Find where the given text appears and provide that cell's center as [x, y] coordinate. 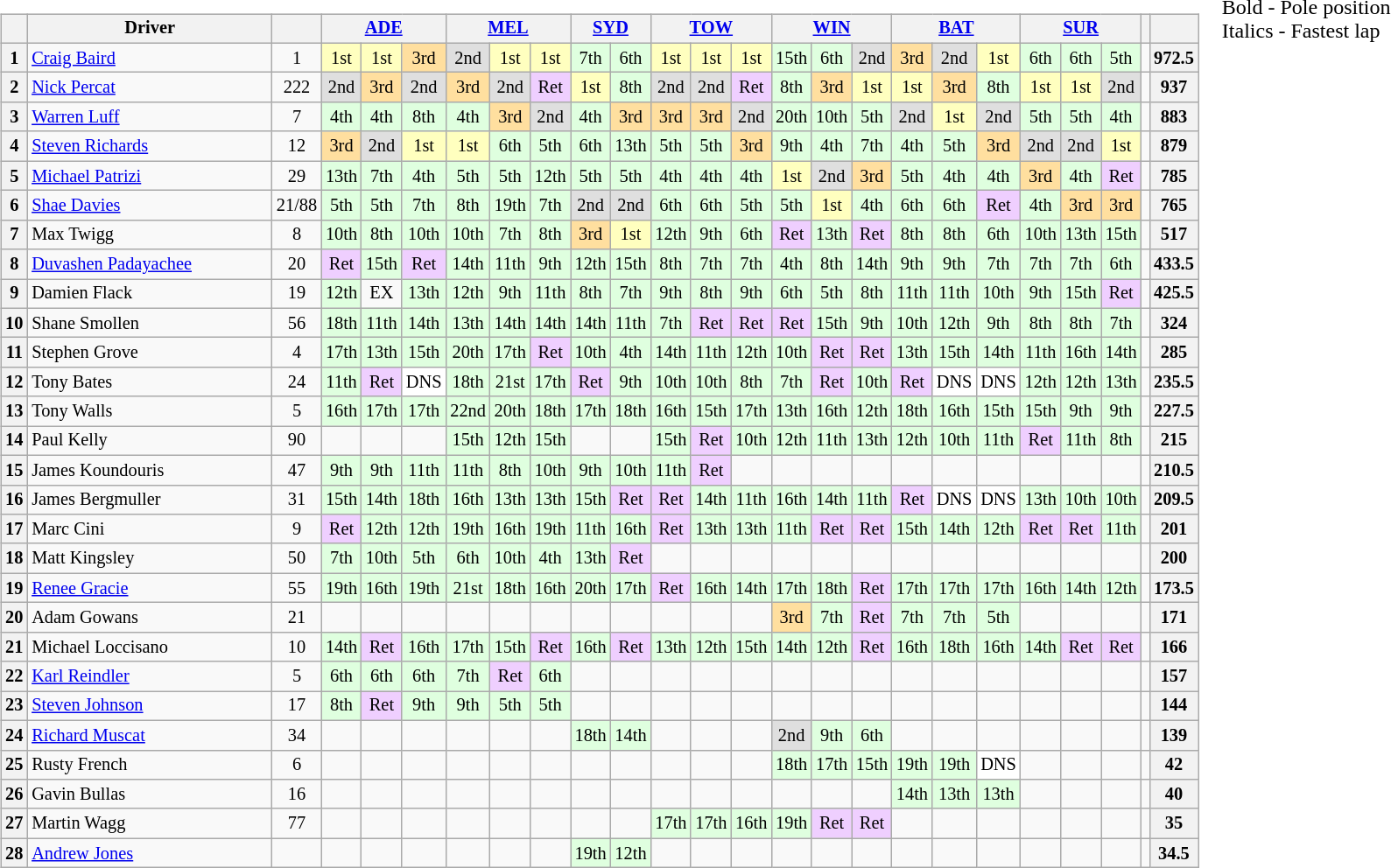
227.5 [1174, 411]
28 [14, 853]
210.5 [1174, 470]
201 [1174, 529]
324 [1174, 323]
BAT [956, 29]
18 [14, 558]
26 [14, 794]
209.5 [1174, 500]
173.5 [1174, 588]
Shane Smollen [150, 323]
Warren Luff [150, 117]
29 [297, 176]
Michael Loccisano [150, 647]
200 [1174, 558]
144 [1174, 706]
47 [297, 470]
SUR [1081, 29]
Karl Reindler [150, 676]
MEL [508, 29]
171 [1174, 618]
SYD [611, 29]
235.5 [1174, 382]
Matt Kingsley [150, 558]
ADE [383, 29]
Max Twigg [150, 234]
25 [14, 765]
40 [1174, 794]
James Koundouris [150, 470]
14 [14, 441]
Shae Davies [150, 206]
EX [382, 294]
90 [297, 441]
Steven Johnson [150, 706]
Damien Flack [150, 294]
Richard Muscat [150, 735]
35 [1174, 823]
31 [297, 500]
Nick Percat [150, 87]
937 [1174, 87]
Gavin Bullas [150, 794]
56 [297, 323]
166 [1174, 647]
285 [1174, 353]
Renee Gracie [150, 588]
425.5 [1174, 294]
23 [14, 706]
3 [14, 117]
Paul Kelly [150, 441]
433.5 [1174, 264]
Stephen Grove [150, 353]
Craig Baird [150, 58]
Tony Bates [150, 382]
Tony Walls [150, 411]
22nd [467, 411]
2 [14, 87]
Andrew Jones [150, 853]
883 [1174, 117]
22 [14, 676]
WIN [832, 29]
517 [1174, 234]
222 [297, 87]
Martin Wagg [150, 823]
Michael Patrizi [150, 176]
Steven Richards [150, 146]
Rusty French [150, 765]
34 [297, 735]
Adam Gowans [150, 618]
972.5 [1174, 58]
50 [297, 558]
Duvashen Padayachee [150, 264]
215 [1174, 441]
139 [1174, 735]
785 [1174, 176]
27 [14, 823]
77 [297, 823]
157 [1174, 676]
34.5 [1174, 853]
21/88 [297, 206]
765 [1174, 206]
James Bergmuller [150, 500]
13 [14, 411]
42 [1174, 765]
879 [1174, 146]
55 [297, 588]
Marc Cini [150, 529]
11 [14, 353]
Driver [150, 29]
15 [14, 470]
TOW [711, 29]
